Return the (x, y) coordinate for the center point of the cell that contains the specified text.  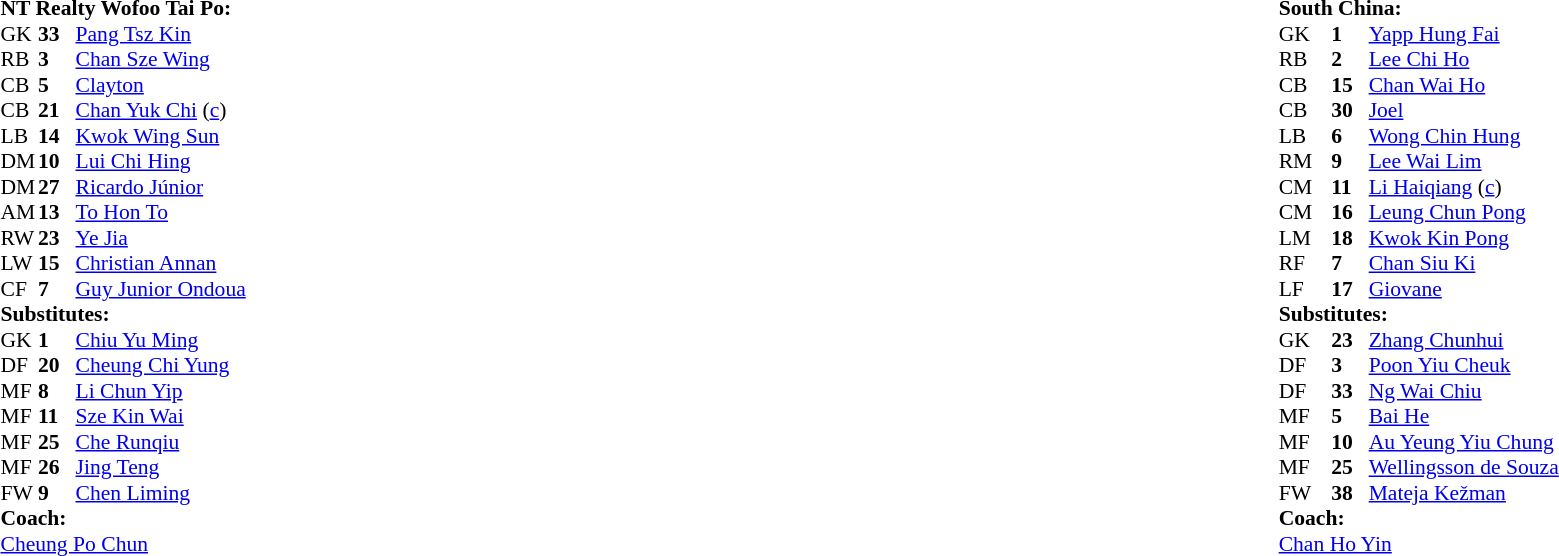
Clayton (161, 85)
13 (57, 213)
Li Chun Yip (161, 391)
Wong Chin Hung (1464, 136)
LW (19, 263)
Kwok Kin Pong (1464, 238)
Chen Liming (161, 493)
27 (57, 187)
16 (1350, 213)
Au Yeung Yiu Chung (1464, 442)
Kwok Wing Sun (161, 136)
Pang Tsz Kin (161, 34)
Che Runqiu (161, 442)
38 (1350, 493)
14 (57, 136)
Chan Siu Ki (1464, 263)
Poon Yiu Cheuk (1464, 365)
Chan Yuk Chi (c) (161, 111)
CF (19, 289)
6 (1350, 136)
Lee Chi Ho (1464, 59)
RF (1305, 263)
LM (1305, 238)
2 (1350, 59)
Joel (1464, 111)
Chan Wai Ho (1464, 85)
18 (1350, 238)
Yapp Hung Fai (1464, 34)
Ye Jia (161, 238)
8 (57, 391)
Li Haiqiang (c) (1464, 187)
LF (1305, 289)
Ricardo Júnior (161, 187)
Ng Wai Chiu (1464, 391)
20 (57, 365)
Guy Junior Ondoua (161, 289)
Christian Annan (161, 263)
RW (19, 238)
Lui Chi Hing (161, 161)
AM (19, 213)
30 (1350, 111)
Mateja Kežman (1464, 493)
26 (57, 467)
Cheung Chi Yung (161, 365)
To Hon To (161, 213)
Chan Sze Wing (161, 59)
Sze Kin Wai (161, 417)
21 (57, 111)
Wellingsson de Souza (1464, 467)
Chiu Yu Ming (161, 340)
Lee Wai Lim (1464, 161)
Jing Teng (161, 467)
Leung Chun Pong (1464, 213)
17 (1350, 289)
Zhang Chunhui (1464, 340)
Giovane (1464, 289)
RM (1305, 161)
Bai He (1464, 417)
